Capture the cell that displays the provided text and extract its (x, y) central coordinate. 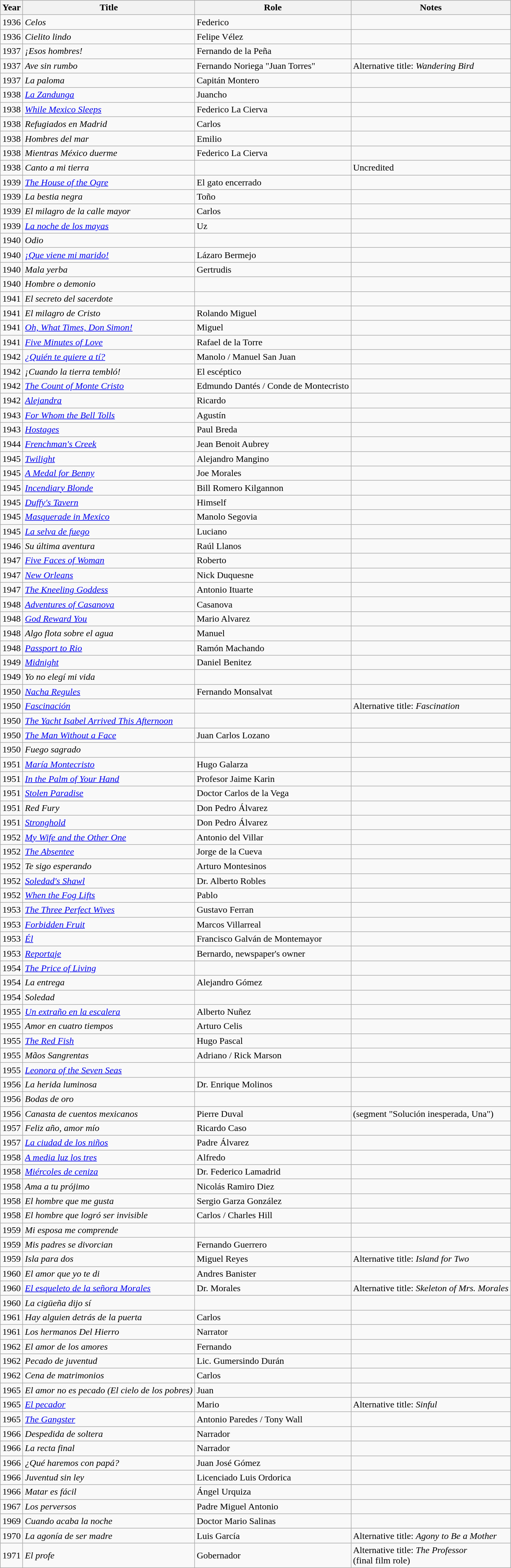
Hombres del mar (109, 138)
Padre Álvarez (273, 1143)
Cena de matrimonios (109, 1376)
Los hermanos Del Hierro (109, 1332)
Masquerade in Mexico (109, 517)
Emilio (273, 138)
Juancho (273, 95)
Hay alguien detrás de la puerta (109, 1317)
1967 (11, 1506)
El milagro de la calle mayor (109, 211)
El amor de los amores (109, 1346)
Ángel Urquiza (273, 1492)
Juan (273, 1390)
Midnight (109, 663)
María Montecristo (109, 764)
Five Faces of Woman (109, 561)
Hombre o demonio (109, 284)
Antonio del Villar (273, 837)
Jorge de la Cueva (273, 851)
¡Cuando la tierra tembló! (109, 371)
Stronghold (109, 822)
My Wife and the Other One (109, 837)
Fernando Monsalvat (273, 692)
Hugo Pascal (273, 1041)
El gato encerrado (273, 182)
The Three Perfect Wives (109, 910)
In the Palm of Your Hand (109, 779)
Ave sin rumbo (109, 66)
The Yacht Isabel Arrived This Afternoon (109, 721)
Oh, What Times, Don Simon! (109, 328)
Joe Morales (273, 473)
Casanova (273, 604)
Forbidden Fruit (109, 925)
Notes (431, 8)
Andres Banister (273, 1274)
The Kneeling Goddess (109, 590)
Alternative title: Island for Two (431, 1259)
Ramón Machando (273, 648)
Isla para dos (109, 1259)
Rolando Miguel (273, 313)
Yo no elegí mi vida (109, 677)
Miércoles de ceniza (109, 1172)
Fernando (273, 1346)
The Absentee (109, 851)
La herida luminosa (109, 1084)
Role (273, 8)
Alternative title: The Professor(final film role) (431, 1555)
The Gangster (109, 1419)
While Mexico Sleeps (109, 109)
Profesor Jaime Karin (273, 779)
El milagro de Cristo (109, 313)
Despedida de soltera (109, 1434)
Hostages (109, 430)
El hombre que me gusta (109, 1201)
Antonio Ituarte (273, 590)
Alternative title: Fascination (431, 706)
Agustín (273, 415)
Adriano / Rick Marson (273, 1055)
Adventures of Casanova (109, 604)
Juan Carlos Lozano (273, 735)
Jean Benoit Aubrey (273, 444)
El pecador (109, 1405)
El profe (109, 1555)
Pablo (273, 895)
Uncredited (431, 167)
Daniel Benitez (273, 663)
Hugo Galarza (273, 764)
Narrator (273, 1332)
1971 (11, 1555)
Dr. Federico Lamadrid (273, 1172)
Roberto (273, 561)
The House of the Ogre (109, 182)
A media luz los tres (109, 1157)
Passport to Rio (109, 648)
Odio (109, 240)
Title (109, 8)
Luciano (273, 531)
Gertrudis (273, 270)
Luis García (273, 1536)
Bernardo, newspaper's owner (273, 954)
El amor no es pecado (El cielo de los pobres) (109, 1390)
Alternative title: Skeleton of Mrs. Morales (431, 1288)
Mi esposa me comprende (109, 1230)
Gobernador (273, 1555)
Fuego sagrado (109, 750)
Five Minutes of Love (109, 342)
The Man Without a Face (109, 735)
La selva de fuego (109, 531)
Canasta de cuentos mexicanos (109, 1114)
Manuel (273, 633)
Duffy's Tavern (109, 502)
Los perversos (109, 1506)
Raúl Llanos (273, 546)
Mario (273, 1405)
Arturo Celis (273, 1026)
Rafael de la Torre (273, 342)
For Whom the Bell Tolls (109, 415)
La noche de los mayas (109, 226)
Paul Breda (273, 430)
Dr. Alberto Robles (273, 881)
Miguel Reyes (273, 1259)
Mãos Sangrentas (109, 1055)
Miguel (273, 328)
Sergio Garza González (273, 1201)
A Medal for Benny (109, 473)
Carlos / Charles Hill (273, 1215)
Soledad (109, 997)
Frenchman's Creek (109, 444)
When the Fog Lifts (109, 895)
Toño (273, 197)
Canto a mi tierra (109, 167)
The Count of Monte Cristo (109, 386)
Alternative title: Agony to Be a Mother (431, 1536)
Celos (109, 22)
New Orleans (109, 575)
Twilight (109, 459)
Incendiary Blonde (109, 488)
La cigüeña dijo sí (109, 1303)
Doctor Mario Salinas (273, 1521)
Lic. Gumersindo Durán (273, 1361)
Matar es fácil (109, 1492)
La bestia negra (109, 197)
Licenciado Luis Ordorica (273, 1477)
Fernando Guerrero (273, 1245)
Year (11, 8)
Arturo Montesinos (273, 866)
Mario Alvarez (273, 619)
Refugiados en Madrid (109, 124)
La paloma (109, 80)
Leonora of the Seven Seas (109, 1070)
1946 (11, 546)
Capitán Montero (273, 80)
¡Que viene mi marido! (109, 255)
Alejandro Mangino (273, 459)
Cielito lindo (109, 37)
Himself (273, 502)
1969 (11, 1521)
Mis padres se divorcian (109, 1245)
La agonía de ser madre (109, 1536)
Amor en cuatro tiempos (109, 1026)
Federico (273, 22)
Fernando de la Peña (273, 51)
Antonio Paredes / Tony Wall (273, 1419)
Ama a tu prójimo (109, 1186)
¡Esos hombres! (109, 51)
Alternative title: Wandering Bird (431, 66)
Alternative title: Sinful (431, 1405)
1944 (11, 444)
El secreto del sacerdote (109, 299)
Marcos Villarreal (273, 925)
Edmundo Dantés / Conde de Montecristo (273, 386)
El hombre que logró ser invisible (109, 1215)
Doctor Carlos de la Vega (273, 793)
Padre Miguel Antonio (273, 1506)
Juan José Gómez (273, 1463)
Cuando acaba la noche (109, 1521)
Alejandra (109, 400)
Feliz año, amor mío (109, 1128)
1970 (11, 1536)
The Red Fish (109, 1041)
Algo flota sobre el agua (109, 633)
Bodas de oro (109, 1099)
Red Fury (109, 808)
Bill Romero Kilgannon (273, 488)
Ricardo Caso (273, 1128)
Él (109, 939)
(segment "Solución inesperada, Una") (431, 1114)
Ricardo (273, 400)
Reportaje (109, 954)
La recta final (109, 1448)
El esqueleto de la señora Morales (109, 1288)
Juventud sin ley (109, 1477)
Soledad's Shawl (109, 881)
Te sigo esperando (109, 866)
La entrega (109, 983)
Mientras México duerme (109, 153)
Felipe Vélez (273, 37)
La Zandunga (109, 95)
Nicolás Ramiro Diez (273, 1186)
Alberto Nuñez (273, 1012)
Su última aventura (109, 546)
Dr. Morales (273, 1288)
Alejandro Gómez (273, 983)
Francisco Galván de Montemayor (273, 939)
El amor que yo te di (109, 1274)
Uz (273, 226)
La ciudad de los niños (109, 1143)
Nick Duquesne (273, 575)
The Price of Living (109, 968)
Un extraño en la escalera (109, 1012)
Lázaro Bermejo (273, 255)
¿Qué haremos con papá? (109, 1463)
Gustavo Ferran (273, 910)
El escéptico (273, 371)
¿Quién te quiere a tí? (109, 357)
Nacha Regules (109, 692)
God Reward You (109, 619)
Fernando Noriega "Juan Torres" (273, 66)
Pecado de juventud (109, 1361)
Manolo / Manuel San Juan (273, 357)
Dr. Enrique Molinos (273, 1084)
Pierre Duval (273, 1114)
Fascinación (109, 706)
Stolen Paradise (109, 793)
Mala yerba (109, 270)
Alfredo (273, 1157)
Manolo Segovia (273, 517)
